Output the (X, Y) coordinate of the center of the cell containing the given text.  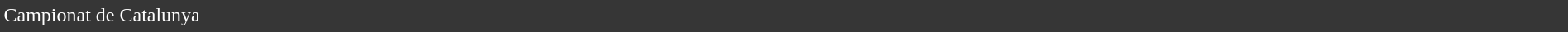
Campionat de Catalunya (784, 15)
